For the text-containing cell, return its midpoint in (X, Y) coordinate format. 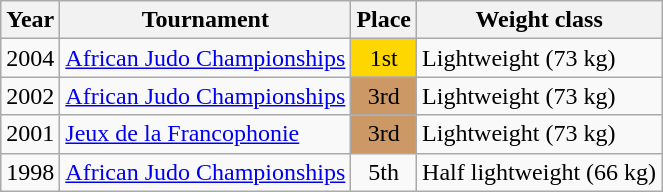
Place (384, 20)
1998 (30, 172)
Year (30, 20)
Half lightweight (66 kg) (540, 172)
5th (384, 172)
Weight class (540, 20)
2001 (30, 134)
1st (384, 58)
2002 (30, 96)
Tournament (206, 20)
2004 (30, 58)
Jeux de la Francophonie (206, 134)
